Determine the [X, Y] coordinate at the center of the cell enclosing the given text.  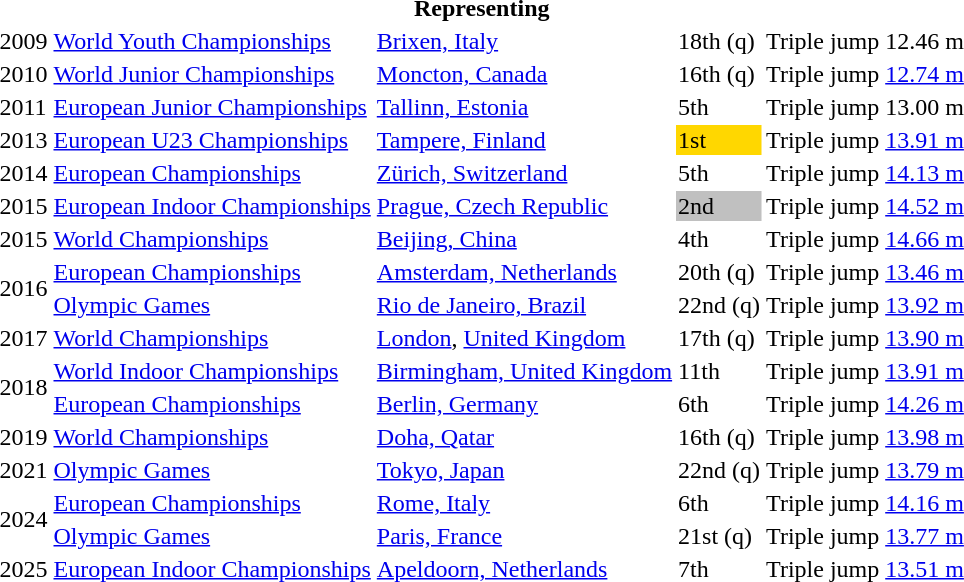
Tallinn, Estonia [524, 107]
Brixen, Italy [524, 41]
Prague, Czech Republic [524, 206]
World Junior Championships [212, 74]
Amsterdam, Netherlands [524, 272]
Birmingham, United Kingdom [524, 371]
European Junior Championships [212, 107]
London, United Kingdom [524, 338]
European Indoor Championships [212, 206]
Zürich, Switzerland [524, 173]
Moncton, Canada [524, 74]
Rio de Janeiro, Brazil [524, 305]
18th (q) [720, 41]
11th [720, 371]
Rome, Italy [524, 503]
World Youth Championships [212, 41]
17th (q) [720, 338]
Tokyo, Japan [524, 470]
European U23 Championships [212, 140]
20th (q) [720, 272]
Beijing, China [524, 239]
4th [720, 239]
Berlin, Germany [524, 404]
1st [720, 140]
Tampere, Finland [524, 140]
Paris, France [524, 536]
World Indoor Championships [212, 371]
21st (q) [720, 536]
2nd [720, 206]
Doha, Qatar [524, 437]
